Capture the cell that displays the provided text and extract its [X, Y] central coordinate. 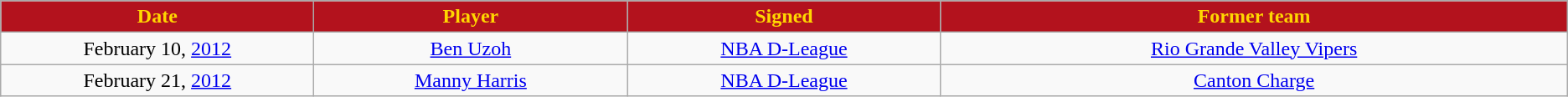
Ben Uzoh [471, 48]
Signed [784, 17]
February 10, 2012 [157, 48]
Canton Charge [1254, 80]
February 21, 2012 [157, 80]
Player [471, 17]
Rio Grande Valley Vipers [1254, 48]
Manny Harris [471, 80]
Date [157, 17]
Former team [1254, 17]
